Identify which cell holds the provided text, then report its (x, y) central coordinate. 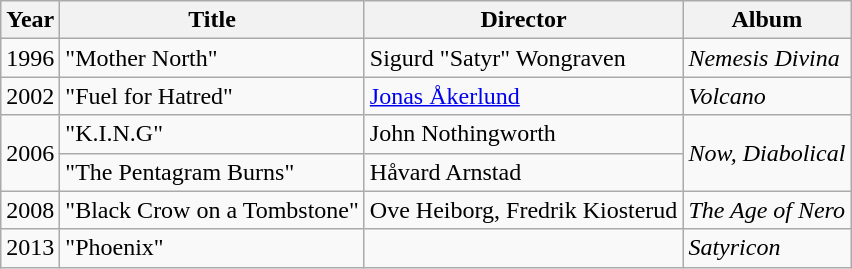
Nemesis Divina (767, 58)
"The Pentagram Burns" (212, 172)
1996 (30, 58)
"Phoenix" (212, 248)
Album (767, 20)
John Nothingworth (524, 134)
Sigurd "Satyr" Wongraven (524, 58)
Director (524, 20)
Title (212, 20)
"Black Crow on a Tombstone" (212, 210)
Now, Diabolical (767, 153)
Satyricon (767, 248)
Volcano (767, 96)
Year (30, 20)
2013 (30, 248)
"K.I.N.G" (212, 134)
"Fuel for Hatred" (212, 96)
Håvard Arnstad (524, 172)
Jonas Åkerlund (524, 96)
2008 (30, 210)
"Mother North" (212, 58)
2006 (30, 153)
The Age of Nero (767, 210)
Ove Heiborg, Fredrik Kiosterud (524, 210)
2002 (30, 96)
